Output the [x, y] coordinate of the center of the cell containing the given text.  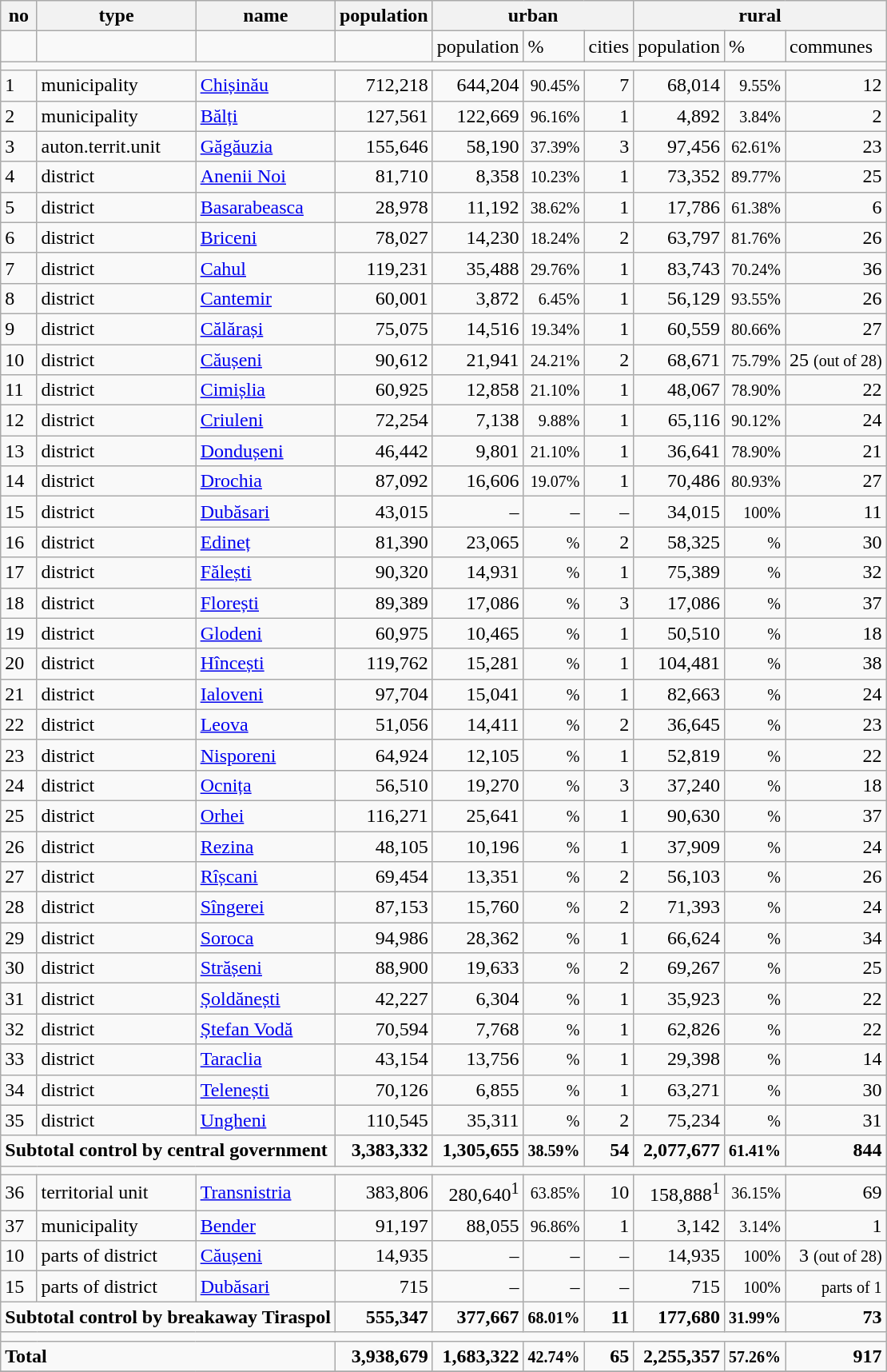
Taraclia [265, 1059]
78,027 [384, 237]
19.34% [554, 329]
3.14% [754, 1226]
15,760 [478, 907]
68.01% [554, 1317]
29.76% [554, 268]
90,612 [384, 359]
60,559 [679, 329]
25,641 [478, 816]
122,669 [478, 116]
35,923 [679, 999]
94,986 [384, 938]
38.59% [554, 1151]
3,383,332 [384, 1151]
75,075 [384, 329]
Strășeni [265, 968]
17 [19, 572]
50,510 [679, 633]
20 [19, 664]
87,153 [384, 907]
14,230 [478, 237]
43,015 [384, 512]
69,267 [679, 968]
62,826 [679, 1029]
3.84% [754, 116]
auton.territ.unit [117, 146]
63,271 [679, 1090]
29 [19, 938]
Subtotal control by central government [168, 1151]
Călărași [265, 329]
81.76% [754, 237]
Ocnița [265, 785]
13,756 [478, 1059]
75,234 [679, 1120]
81,390 [384, 542]
Anenii Noi [265, 177]
6,304 [478, 999]
90,320 [384, 572]
6,855 [478, 1090]
96.16% [554, 116]
90.12% [754, 421]
36.15% [754, 1193]
65 [609, 1356]
Cimișlia [265, 390]
14,931 [478, 572]
14,516 [478, 329]
917 [836, 1356]
96.86% [554, 1226]
56,129 [679, 298]
58,190 [478, 146]
51,056 [384, 724]
73 [836, 1317]
33 [19, 1059]
Sîngerei [265, 907]
24.21% [554, 359]
110,545 [384, 1120]
no [19, 16]
104,481 [679, 664]
Glodeni [265, 633]
155,646 [384, 146]
90.45% [554, 86]
17,786 [679, 207]
58,325 [679, 542]
80.66% [754, 329]
Bălți [265, 116]
rural [760, 16]
88,900 [384, 968]
34,015 [679, 512]
9.88% [554, 421]
Total [168, 1356]
93.55% [754, 298]
82,663 [679, 694]
68,014 [679, 86]
35 [19, 1120]
116,271 [384, 816]
Subtotal control by breakaway Tiraspol [168, 1317]
Cahul [265, 268]
cities [609, 46]
37.39% [554, 146]
urban [532, 16]
Hîncești [265, 664]
56,510 [384, 785]
Rîșcani [265, 877]
119,762 [384, 664]
2,255,357 [679, 1356]
280,6401 [478, 1193]
9.55% [754, 86]
25 (out of 28) [836, 359]
type [117, 16]
19.07% [554, 481]
177,680 [679, 1317]
19,633 [478, 968]
75.79% [754, 359]
60,001 [384, 298]
63.85% [554, 1193]
parts of 1 [836, 1286]
64,924 [384, 755]
Ialoveni [265, 694]
Fălești [265, 572]
97,456 [679, 146]
16,606 [478, 481]
36,641 [679, 451]
9 [19, 329]
35,311 [478, 1120]
6.45% [554, 298]
12,858 [478, 390]
91,197 [384, 1226]
29,398 [679, 1059]
10.23% [554, 177]
Rezina [265, 847]
21,941 [478, 359]
68,671 [679, 359]
5 [19, 207]
383,806 [384, 1193]
38.62% [554, 207]
36,645 [679, 724]
65,116 [679, 421]
90,630 [679, 816]
644,204 [478, 86]
37,909 [679, 847]
71,393 [679, 907]
19,270 [478, 785]
name [265, 16]
1,305,655 [478, 1151]
46,442 [384, 451]
3,872 [478, 298]
3,938,679 [384, 1356]
communes [836, 46]
Bender [265, 1226]
Leova [265, 724]
1,683,322 [478, 1356]
57.26% [754, 1356]
48,105 [384, 847]
13,351 [478, 877]
15,281 [478, 664]
Cantemir [265, 298]
4 [19, 177]
3,142 [679, 1226]
16 [19, 542]
territorial unit [117, 1193]
83,743 [679, 268]
7,768 [478, 1029]
75,389 [679, 572]
11,192 [478, 207]
60,975 [384, 633]
13 [19, 451]
56,103 [679, 877]
54 [609, 1151]
80.93% [754, 481]
43,154 [384, 1059]
127,561 [384, 116]
10,196 [478, 847]
555,347 [384, 1317]
119,231 [384, 268]
158,8881 [679, 1193]
70,594 [384, 1029]
Basarabeasca [265, 207]
Șoldănești [265, 999]
89.77% [754, 177]
28,362 [478, 938]
28 [19, 907]
42.74% [554, 1356]
23,065 [478, 542]
14,411 [478, 724]
Ștefan Vodă [265, 1029]
844 [836, 1151]
28,978 [384, 207]
70,126 [384, 1090]
87,092 [384, 481]
Ungheni [265, 1120]
Nisporeni [265, 755]
97,704 [384, 694]
35,488 [478, 268]
31.99% [754, 1317]
61.38% [754, 207]
Drochia [265, 481]
38 [836, 664]
48,067 [679, 390]
19 [19, 633]
69,454 [384, 877]
69 [836, 1193]
712,218 [384, 86]
8,358 [478, 177]
8 [19, 298]
377,667 [478, 1317]
61.41% [754, 1151]
Florești [265, 603]
89,389 [384, 603]
Criuleni [265, 421]
70.24% [754, 268]
Orhei [265, 816]
63,797 [679, 237]
Briceni [265, 237]
Transnistria [265, 1193]
12,105 [478, 755]
70,486 [679, 481]
9,801 [478, 451]
73,352 [679, 177]
4,892 [679, 116]
15,041 [478, 694]
60,925 [384, 390]
37,240 [679, 785]
10,465 [478, 633]
62.61% [754, 146]
Dondușeni [265, 451]
Edineț [265, 542]
3 (out of 28) [836, 1256]
66,624 [679, 938]
18.24% [554, 237]
Telenești [265, 1090]
88,055 [478, 1226]
2,077,677 [679, 1151]
52,819 [679, 755]
Soroca [265, 938]
Găgăuzia [265, 146]
7,138 [478, 421]
72,254 [384, 421]
81,710 [384, 177]
42,227 [384, 999]
Chișinău [265, 86]
